Search for the cell housing the specified text and yield its (X, Y) center coordinate. 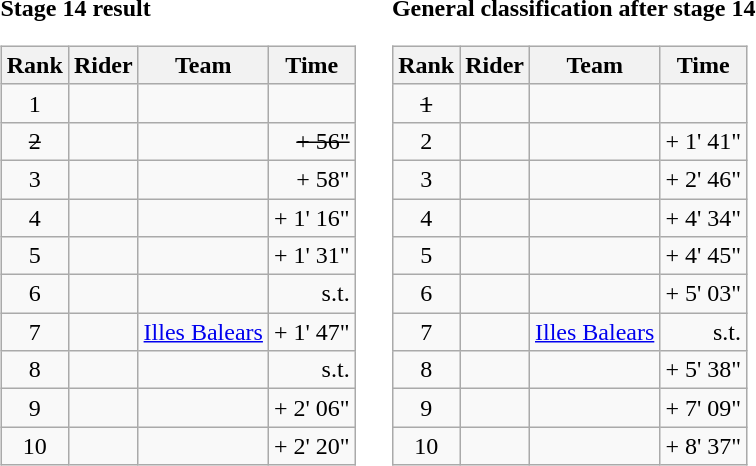
+ 56" (312, 141)
+ 5' 38" (704, 370)
+ 1' 41" (704, 141)
+ 2' 06" (312, 408)
+ 1' 16" (312, 217)
+ 5' 03" (704, 294)
+ 2' 46" (704, 179)
+ 4' 34" (704, 217)
+ 1' 31" (312, 256)
+ 2' 20" (312, 446)
+ 8' 37" (704, 446)
+ 58" (312, 179)
+ 7' 09" (704, 408)
+ 4' 45" (704, 256)
+ 1' 47" (312, 332)
